Detect which cell encompasses the target text, then output its (x, y) center coordinate. 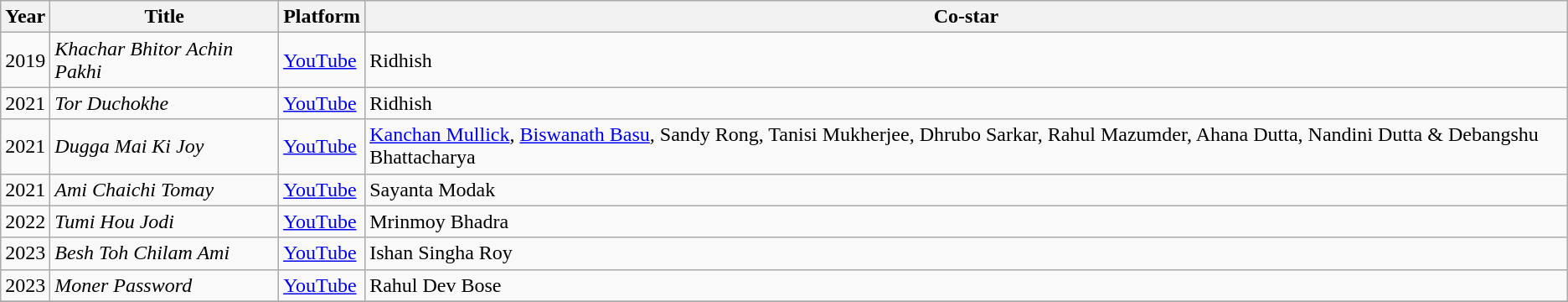
Khachar Bhitor Achin Pakhi (164, 60)
Ami Chaichi Tomay (164, 190)
Platform (322, 17)
Co-star (967, 17)
Ishan Singha Roy (967, 253)
Mrinmoy Bhadra (967, 221)
Tor Duchokhe (164, 103)
2019 (25, 60)
Moner Password (164, 285)
Rahul Dev Bose (967, 285)
Besh Toh Chilam Ami (164, 253)
Kanchan Mullick, Biswanath Basu, Sandy Rong, Tanisi Mukherjee, Dhrubo Sarkar, Rahul Mazumder, Ahana Dutta, Nandini Dutta & Debangshu Bhattacharya (967, 146)
Sayanta Modak (967, 190)
2022 (25, 221)
Title (164, 17)
Tumi Hou Jodi (164, 221)
Year (25, 17)
Dugga Mai Ki Joy (164, 146)
